Return the (x, y) coordinate for the center point of the cell that contains the specified text.  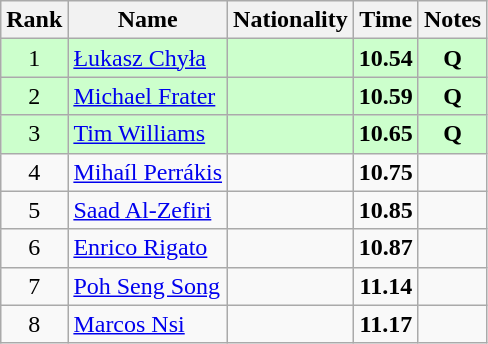
Poh Seng Song (148, 286)
Nationality (291, 20)
1 (34, 58)
Mihaíl Perrákis (148, 172)
Marcos Nsi (148, 324)
10.65 (386, 134)
10.54 (386, 58)
4 (34, 172)
11.14 (386, 286)
7 (34, 286)
Name (148, 20)
6 (34, 248)
Michael Frater (148, 96)
10.85 (386, 210)
8 (34, 324)
10.75 (386, 172)
5 (34, 210)
10.87 (386, 248)
Rank (34, 20)
Tim Williams (148, 134)
Saad Al-Zefiri (148, 210)
2 (34, 96)
Time (386, 20)
Enrico Rigato (148, 248)
3 (34, 134)
10.59 (386, 96)
Łukasz Chyła (148, 58)
Notes (452, 20)
11.17 (386, 324)
